Output the (x, y) coordinate of the center of the cell containing the given text.  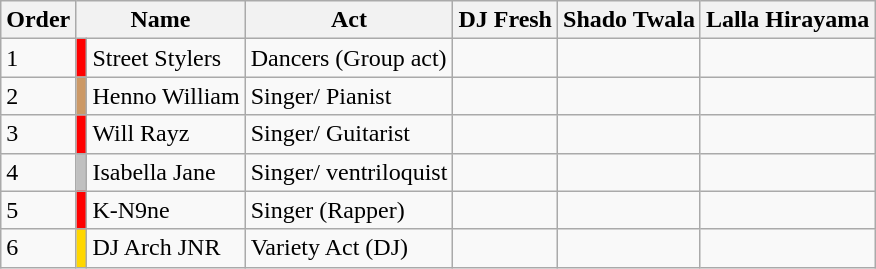
Isabella Jane (166, 172)
4 (38, 172)
Shado Twala (630, 20)
Will Rayz (166, 134)
Order (38, 20)
Act (349, 20)
1 (38, 58)
Singer (Rapper) (349, 210)
Lalla Hirayama (787, 20)
Street Stylers (166, 58)
6 (38, 248)
Singer/ Pianist (349, 96)
Dancers (Group act) (349, 58)
DJ Fresh (506, 20)
Singer/ ventriloquist (349, 172)
K-N9ne (166, 210)
Henno William (166, 96)
5 (38, 210)
Singer/ Guitarist (349, 134)
2 (38, 96)
Variety Act (DJ) (349, 248)
3 (38, 134)
Name (160, 20)
DJ Arch JNR (166, 248)
